Capture the cell that displays the provided text and extract its [X, Y] central coordinate. 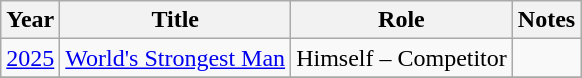
Title [176, 20]
Role [402, 20]
Notes [546, 20]
World's Strongest Man [176, 58]
Year [30, 20]
2025 [30, 58]
Himself – Competitor [402, 58]
